Extract the [X, Y] coordinate from the center of the cell holding the provided text.  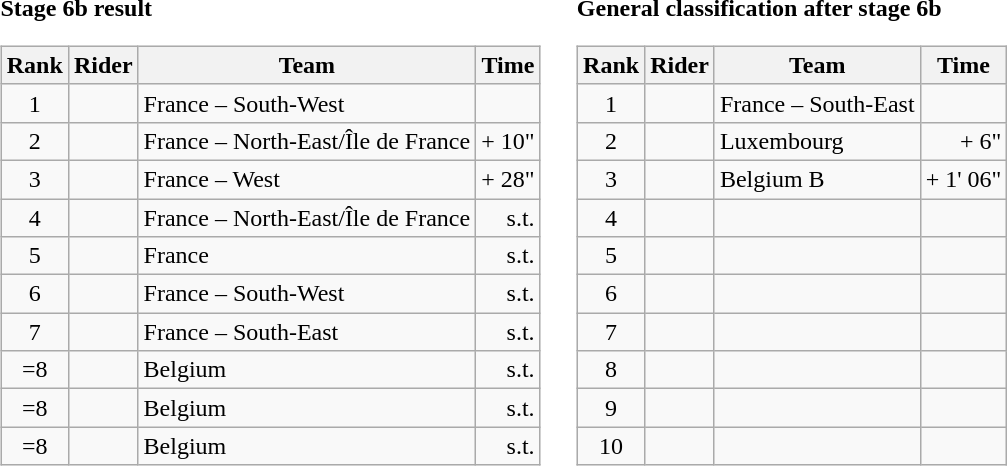
8 [612, 370]
10 [612, 446]
Belgium B [817, 179]
France – West [307, 179]
France [307, 256]
+ 6" [964, 141]
+ 1' 06" [964, 179]
+ 28" [508, 179]
9 [612, 408]
+ 10" [508, 141]
Luxembourg [817, 141]
